Extract the (x, y) coordinate from the center of the cell holding the provided text.  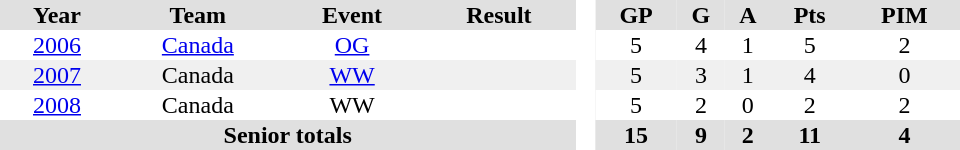
2007 (57, 75)
GP (636, 15)
G (701, 15)
3 (701, 75)
2008 (57, 105)
Pts (810, 15)
Senior totals (288, 135)
OG (352, 45)
Result (500, 15)
Event (352, 15)
A (748, 15)
15 (636, 135)
11 (810, 135)
2006 (57, 45)
Team (198, 15)
9 (701, 135)
PIM (904, 15)
Year (57, 15)
